Scan for the cell matching the given text and deliver its [x, y] coordinate at center. 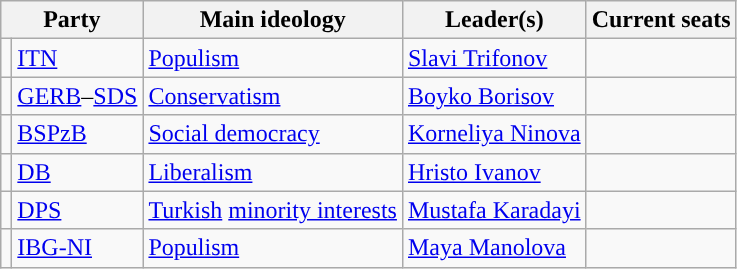
DPS [78, 210]
GERB–SDS [78, 96]
Boyko Borisov [494, 96]
ITN [78, 58]
Slavi Trifonov [494, 58]
BSPzB [78, 134]
Maya Manolova [494, 248]
DB [78, 172]
Mustafa Karadayi [494, 210]
Conservatism [273, 96]
Hristo Ivanov [494, 172]
IBG-NI [78, 248]
Korneliya Ninova [494, 134]
Current seats [661, 20]
Turkish minority interests [273, 210]
Liberalism [273, 172]
Main ideology [273, 20]
Party [72, 20]
Leader(s) [494, 20]
Social democracy [273, 134]
